Return the (x, y) coordinate for the center point of the cell that contains the specified text.  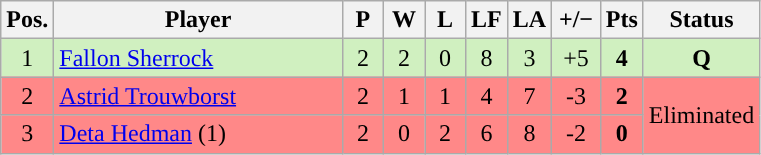
Q (701, 58)
+5 (576, 58)
L (444, 20)
+/− (576, 20)
Status (701, 20)
Deta Hedman (1) (198, 134)
-3 (576, 96)
Player (198, 20)
6 (487, 134)
LF (487, 20)
Pos. (28, 20)
-2 (576, 134)
Eliminated (701, 115)
LA (529, 20)
Pts (622, 20)
Astrid Trouwborst (198, 96)
W (404, 20)
Fallon Sherrock (198, 58)
P (362, 20)
7 (529, 96)
